Locate the cell with the specified text and output its (x, y) center coordinate. 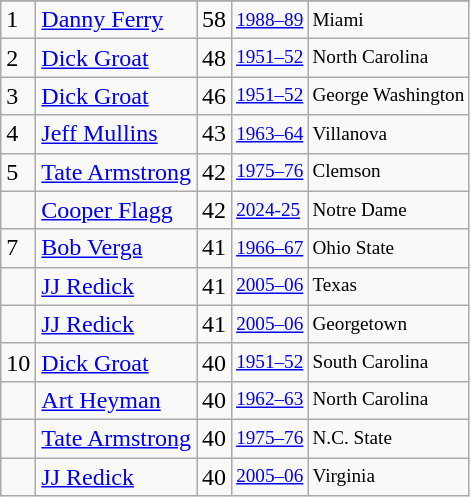
10 (18, 362)
Clemson (388, 172)
Villanova (388, 134)
Ohio State (388, 248)
2 (18, 58)
Texas (388, 286)
5 (18, 172)
Notre Dame (388, 210)
58 (214, 20)
7 (18, 248)
2024-25 (270, 210)
Miami (388, 20)
George Washington (388, 96)
N.C. State (388, 438)
Art Heyman (116, 400)
South Carolina (388, 362)
46 (214, 96)
43 (214, 134)
1963–64 (270, 134)
Jeff Mullins (116, 134)
1988–89 (270, 20)
1966–67 (270, 248)
4 (18, 134)
Bob Verga (116, 248)
1 (18, 20)
3 (18, 96)
Virginia (388, 477)
Danny Ferry (116, 20)
1962–63 (270, 400)
Cooper Flagg (116, 210)
48 (214, 58)
Georgetown (388, 324)
